Return the [X, Y] coordinate for the center point of the cell that contains the specified text.  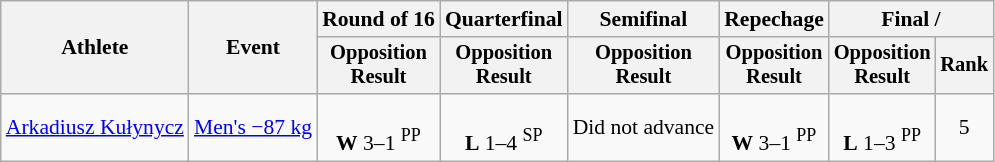
5 [964, 128]
Repechage [774, 19]
Final / [911, 19]
Arkadiusz Kułynycz [95, 128]
Round of 16 [378, 19]
L 1–3 PP [882, 128]
Athlete [95, 48]
Semifinal [644, 19]
Men's −87 kg [253, 128]
Did not advance [644, 128]
Quarterfinal [504, 19]
L 1–4 SP [504, 128]
Rank [964, 66]
Event [253, 48]
